For the text-containing cell, return its midpoint in (X, Y) coordinate format. 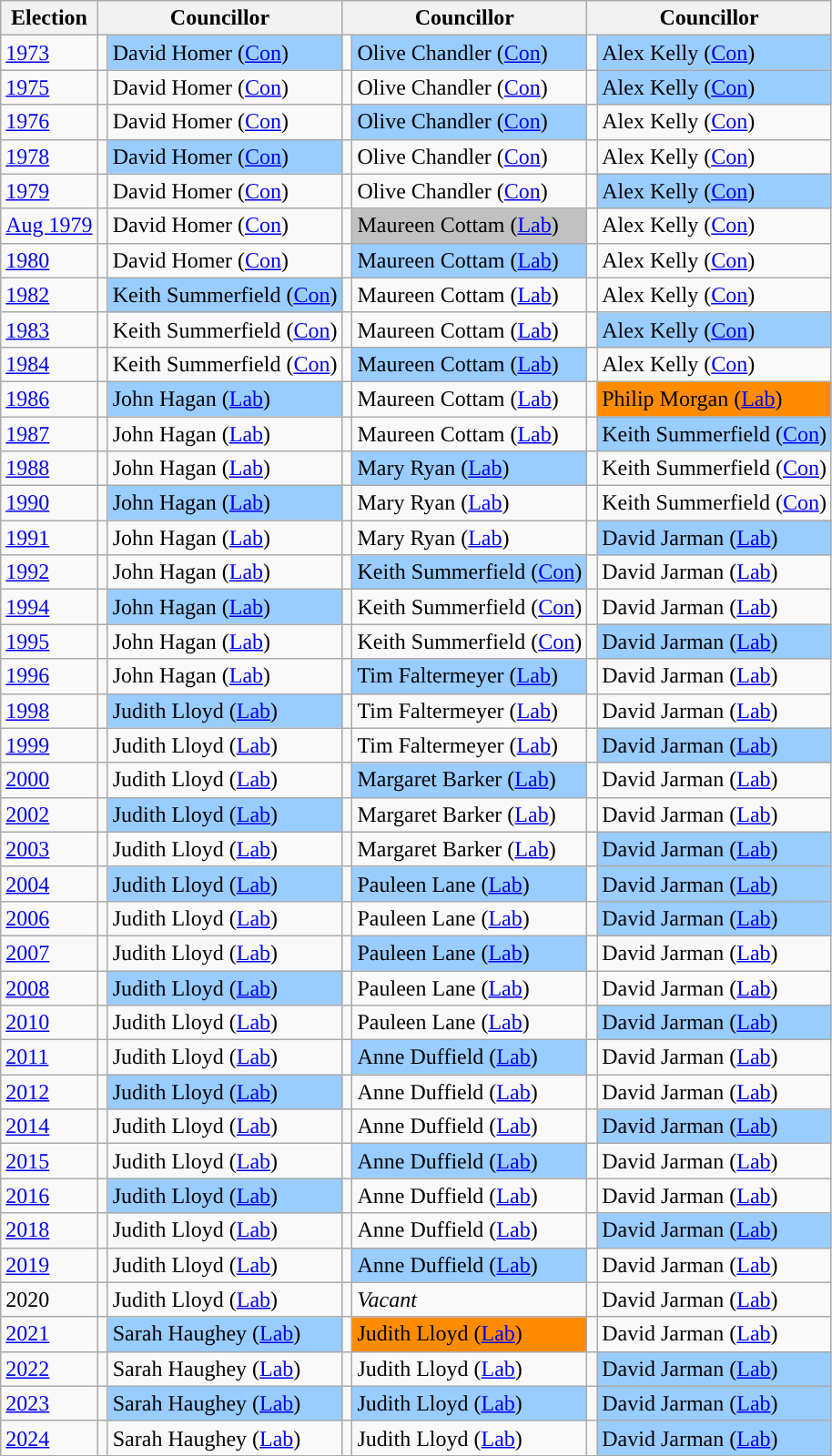
1999 (49, 745)
2020 (49, 1299)
2011 (49, 1057)
1996 (49, 676)
2007 (49, 953)
2003 (49, 849)
2019 (49, 1265)
1982 (49, 295)
1995 (49, 642)
1994 (49, 607)
1991 (49, 538)
2024 (49, 1438)
2012 (49, 1092)
Philip Morgan (Lab) (715, 399)
1983 (49, 329)
Election (49, 18)
1978 (49, 157)
2023 (49, 1403)
1986 (49, 399)
2008 (49, 987)
1992 (49, 572)
2021 (49, 1334)
2004 (49, 884)
2006 (49, 918)
1979 (49, 191)
2016 (49, 1196)
Vacant (470, 1299)
Aug 1979 (49, 226)
2022 (49, 1369)
1984 (49, 364)
1976 (49, 122)
2010 (49, 1023)
1973 (49, 53)
2014 (49, 1127)
2018 (49, 1230)
1980 (49, 260)
1998 (49, 711)
1990 (49, 503)
2015 (49, 1161)
1975 (49, 87)
1987 (49, 434)
2002 (49, 814)
2000 (49, 780)
1988 (49, 469)
